Locate the cell with the specified text and output its (x, y) center coordinate. 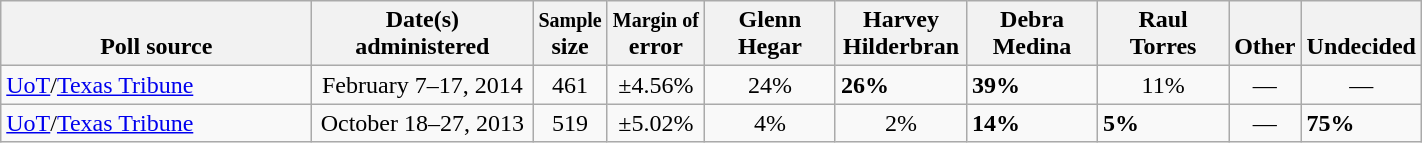
February 7–17, 2014 (422, 85)
461 (570, 85)
HarveyHilderbran (900, 34)
2% (900, 123)
519 (570, 123)
Other (1265, 34)
Date(s)administered (422, 34)
±4.56% (656, 85)
14% (1032, 123)
GlennHegar (770, 34)
Poll source (156, 34)
26% (900, 85)
Samplesize (570, 34)
RaulTorres (1164, 34)
5% (1164, 123)
75% (1361, 123)
24% (770, 85)
October 18–27, 2013 (422, 123)
39% (1032, 85)
11% (1164, 85)
±5.02% (656, 123)
DebraMedina (1032, 34)
Undecided (1361, 34)
Margin oferror (656, 34)
4% (770, 123)
